Output the (X, Y) coordinate of the center of the cell containing the given text.  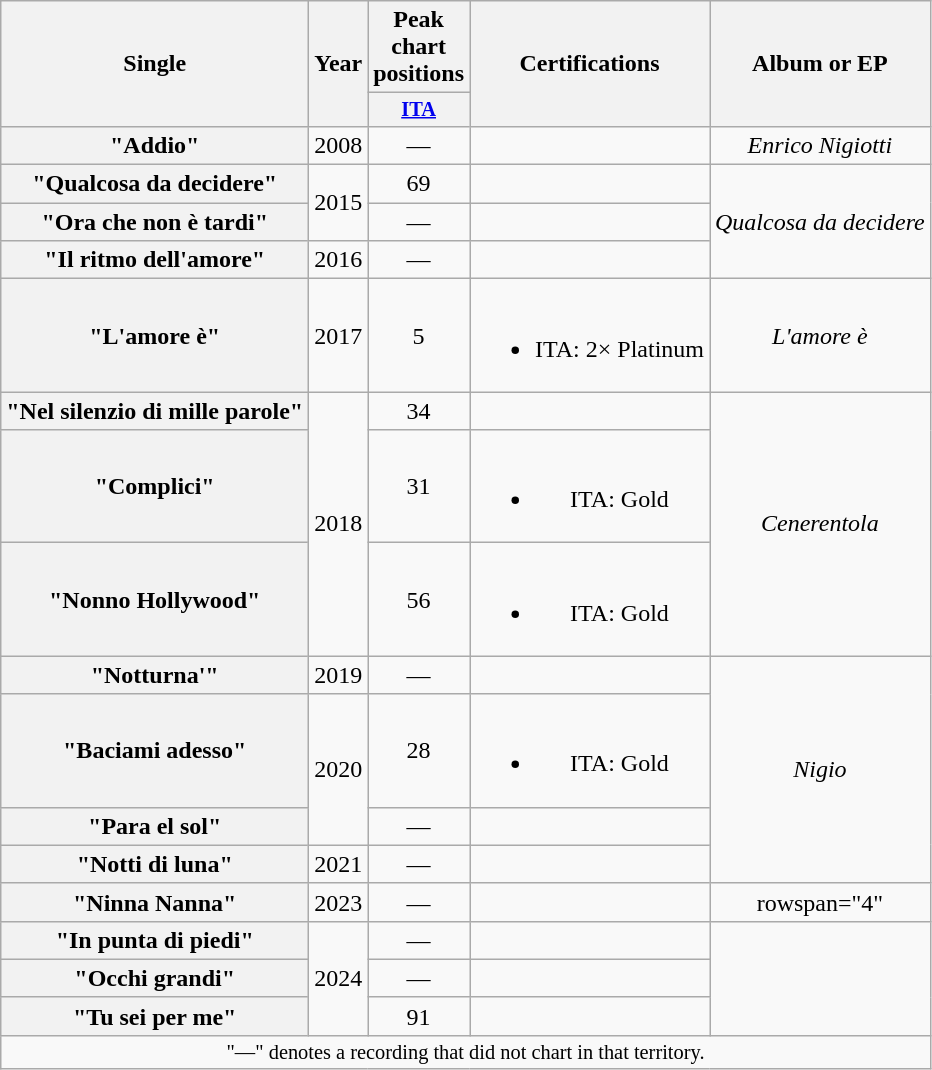
"Addio" (155, 145)
2023 (338, 902)
"Para el sol" (155, 826)
"L'amore è" (155, 336)
5 (419, 336)
Qualcosa da decidere (820, 222)
Peak chart positions (419, 47)
2015 (338, 203)
"Baciami adesso" (155, 750)
"Ora che non è tardi" (155, 222)
2020 (338, 770)
ITA (419, 110)
Single (155, 64)
2016 (338, 260)
"Occhi grandi" (155, 978)
Cenerentola (820, 524)
Album or EP (820, 64)
"Qualcosa da decidere" (155, 184)
34 (419, 411)
2018 (338, 524)
"In punta di piedi" (155, 940)
ITA: 2× Platinum (590, 336)
"Nel silenzio di mille parole" (155, 411)
2024 (338, 978)
28 (419, 750)
Certifications (590, 64)
Nigio (820, 770)
Year (338, 64)
2021 (338, 864)
69 (419, 184)
L'amore è (820, 336)
"Tu sei per me" (155, 1016)
"Notti di luna" (155, 864)
"Nonno Hollywood" (155, 600)
31 (419, 486)
"Ninna Nanna" (155, 902)
"Notturna'" (155, 675)
56 (419, 600)
2008 (338, 145)
"Il ritmo dell'amore" (155, 260)
rowspan="4" (820, 902)
2019 (338, 675)
91 (419, 1016)
Enrico Nigiotti (820, 145)
"—" denotes a recording that did not chart in that territory. (466, 1052)
"Complici" (155, 486)
2017 (338, 336)
